Extract the (x, y) coordinate from the center of the cell holding the provided text.  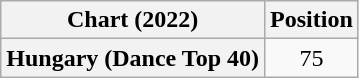
Chart (2022) (133, 20)
Position (312, 20)
75 (312, 58)
Hungary (Dance Top 40) (133, 58)
